For the text-containing cell, return its midpoint in [x, y] coordinate format. 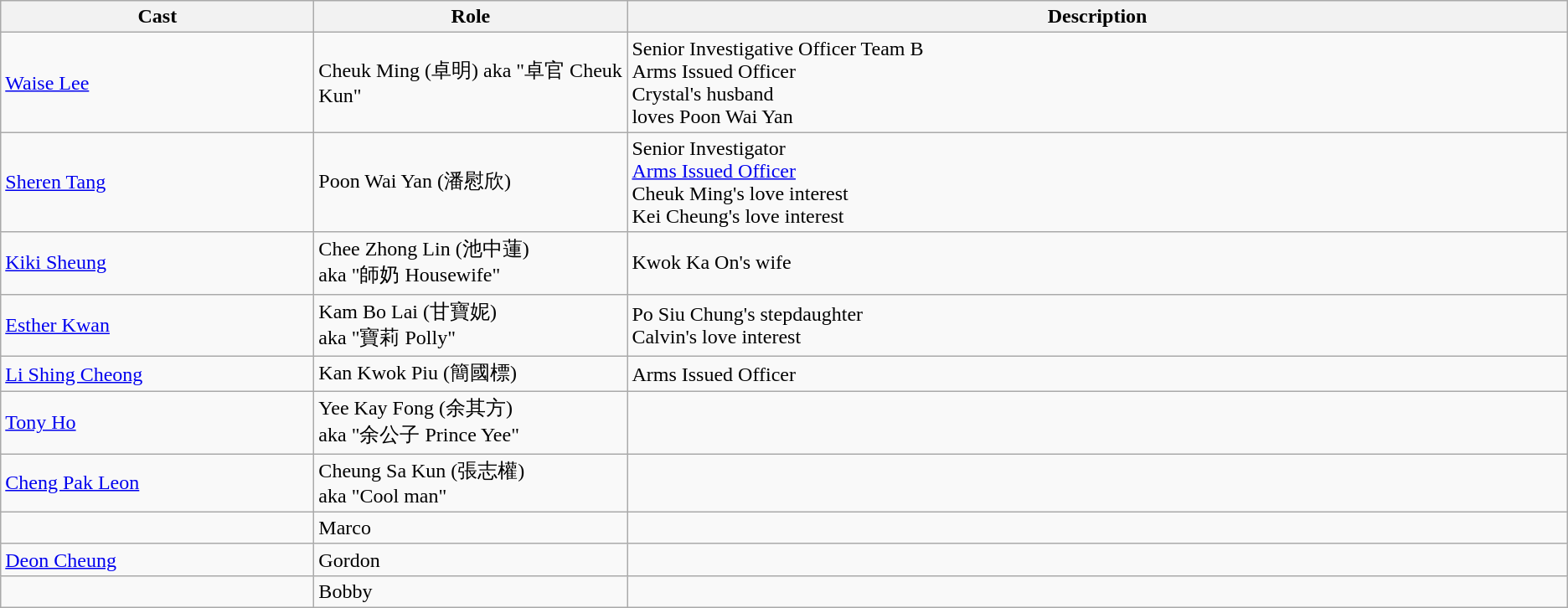
Tony Ho [157, 423]
Arms Issued Officer [1097, 374]
Cheuk Ming (卓明) aka "卓官 Cheuk Kun" [471, 82]
Cheng Pak Leon [157, 483]
Deon Cheung [157, 559]
Kan Kwok Piu (簡國標) [471, 374]
Esther Kwan [157, 325]
Cast [157, 17]
Po Siu Chung's stepdaughter Calvin's love interest [1097, 325]
Description [1097, 17]
Senior Investigator Arms Issued Officer Cheuk Ming's love interest Kei Cheung's love interest [1097, 183]
Poon Wai Yan (潘慰欣) [471, 183]
Senior Investigative Officer Team B Arms Issued Officer Crystal's husband loves Poon Wai Yan [1097, 82]
Yee Kay Fong (余其方) aka "余公子 Prince Yee" [471, 423]
Li Shing Cheong [157, 374]
Kam Bo Lai (甘寶妮) aka "寶莉 Polly" [471, 325]
Kwok Ka On's wife [1097, 263]
Gordon [471, 559]
Bobby [471, 591]
Cheung Sa Kun (張志權) aka "Cool man" [471, 483]
Sheren Tang [157, 183]
Waise Lee [157, 82]
Kiki Sheung [157, 263]
Role [471, 17]
Chee Zhong Lin (池中蓮) aka "師奶 Housewife" [471, 263]
Marco [471, 528]
